Provide the [X, Y] coordinate of the cell's center where the given text is located.  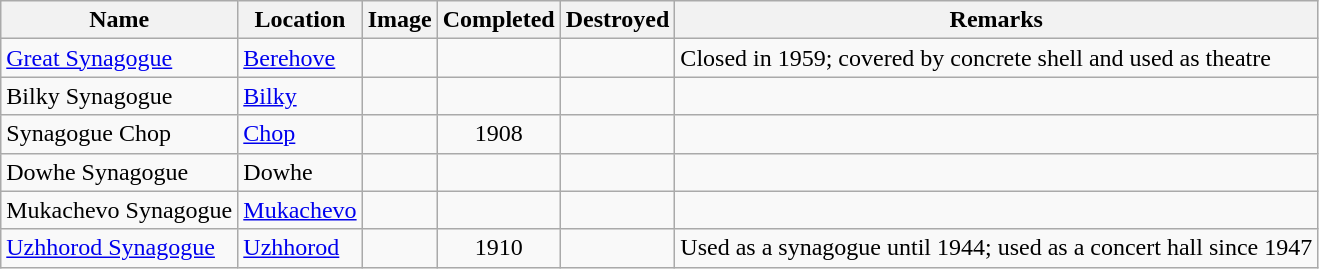
Mukachevo [300, 210]
Uzhhorod [300, 248]
Uzhhorod Synagogue [120, 248]
Dowhe [300, 172]
Synagogue Chop [120, 134]
Chop [300, 134]
Location [300, 20]
Closed in 1959; covered by concrete shell and used as theatre [996, 58]
Used as a synagogue until 1944; used as a concert hall since 1947 [996, 248]
Great Synagogue [120, 58]
Berehove [300, 58]
Completed [498, 20]
1908 [498, 134]
Destroyed [618, 20]
Remarks [996, 20]
Image [400, 20]
Mukachevo Synagogue [120, 210]
Bilky Synagogue [120, 96]
Name [120, 20]
Bilky [300, 96]
1910 [498, 248]
Dowhe Synagogue [120, 172]
